Find where the given text appears and provide that cell's center as [X, Y] coordinate. 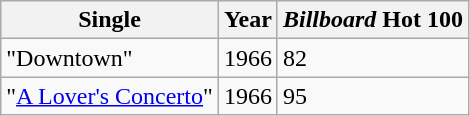
Single [110, 20]
"Downtown" [110, 58]
82 [372, 58]
Billboard Hot 100 [372, 20]
95 [372, 96]
Year [248, 20]
"A Lover's Concerto" [110, 96]
